Return [x, y] of the center of cell containing provided text 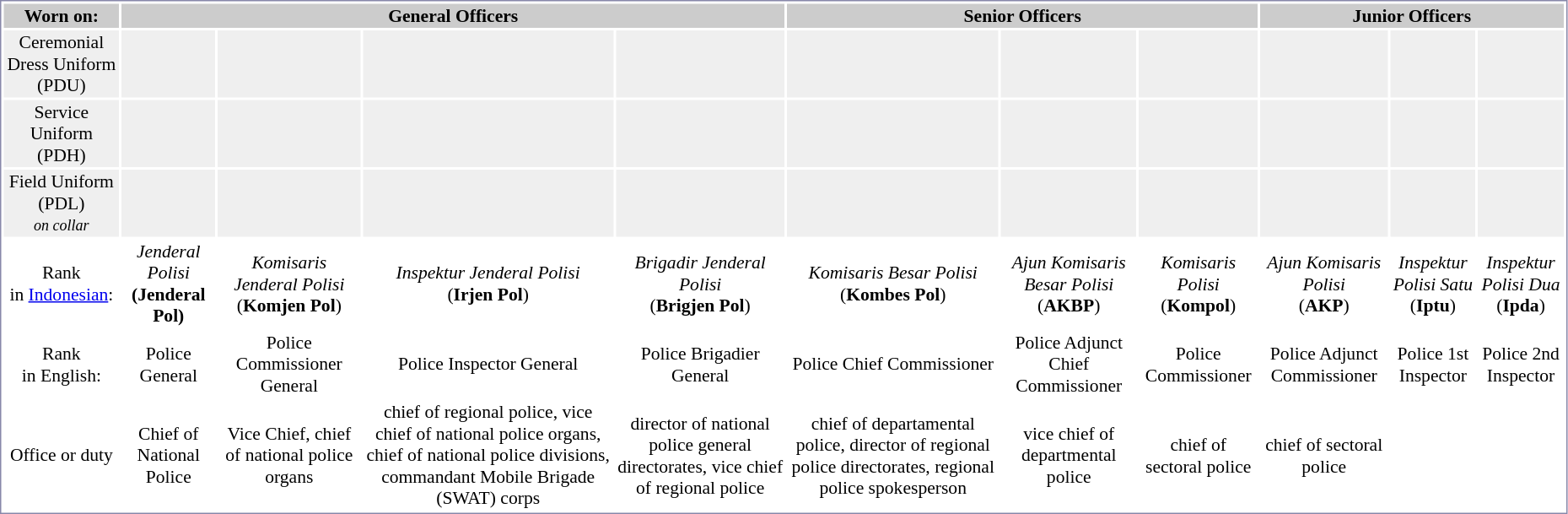
chief of departamental police, director of regional police directorates, regional police spokesperson [892, 455]
Brigadir Jenderal Polisi(Brigjen Pol) [700, 284]
Police Adjunct Commissioner [1324, 365]
Vice Chief, chief of national police organs [288, 455]
Rank in English: [61, 365]
Komisaris Besar Polisi(Kombes Pol) [892, 284]
Chief of National Police [169, 455]
Ceremonial Dress Uniform (PDU) [61, 64]
Police 1st Inspector [1432, 365]
Service Uniform (PDH) [61, 133]
Police Brigadier General [700, 365]
director of national police general directorates, vice chief of regional police [700, 455]
Komisaris Jenderal Polisi(Komjen Pol) [288, 284]
Police Commissioner General [288, 365]
Jenderal Polisi(Jenderal Pol) [169, 284]
Police Commissioner [1198, 365]
Police Inspector General [488, 365]
Junior Officers [1412, 15]
Ajun Komisaris Polisi(AKP) [1324, 284]
Office or duty [61, 455]
Worn on: [61, 15]
Ajun Komisaris Besar Polisi(AKBP) [1069, 284]
Field Uniform (PDL)on collar [61, 203]
Police Chief Commissioner [892, 365]
Inspektur Polisi Dua(Ipda) [1520, 284]
vice chief of departmental police [1069, 455]
Inspektur Polisi Satu(Iptu) [1432, 284]
Rank in Indonesian: [61, 284]
Police Adjunct Chief Commissioner [1069, 365]
chief of regional police, vice chief of national police organs, chief of national police divisions, commandant Mobile Brigade (SWAT) corps [488, 455]
Inspektur Jenderal Polisi(Irjen Pol) [488, 284]
Senior Officers [1022, 15]
Police 2nd Inspector [1520, 365]
Police General [169, 365]
Komisaris Polisi(Kompol) [1198, 284]
General Officers [453, 15]
